For the text-containing cell, return its midpoint in (X, Y) coordinate format. 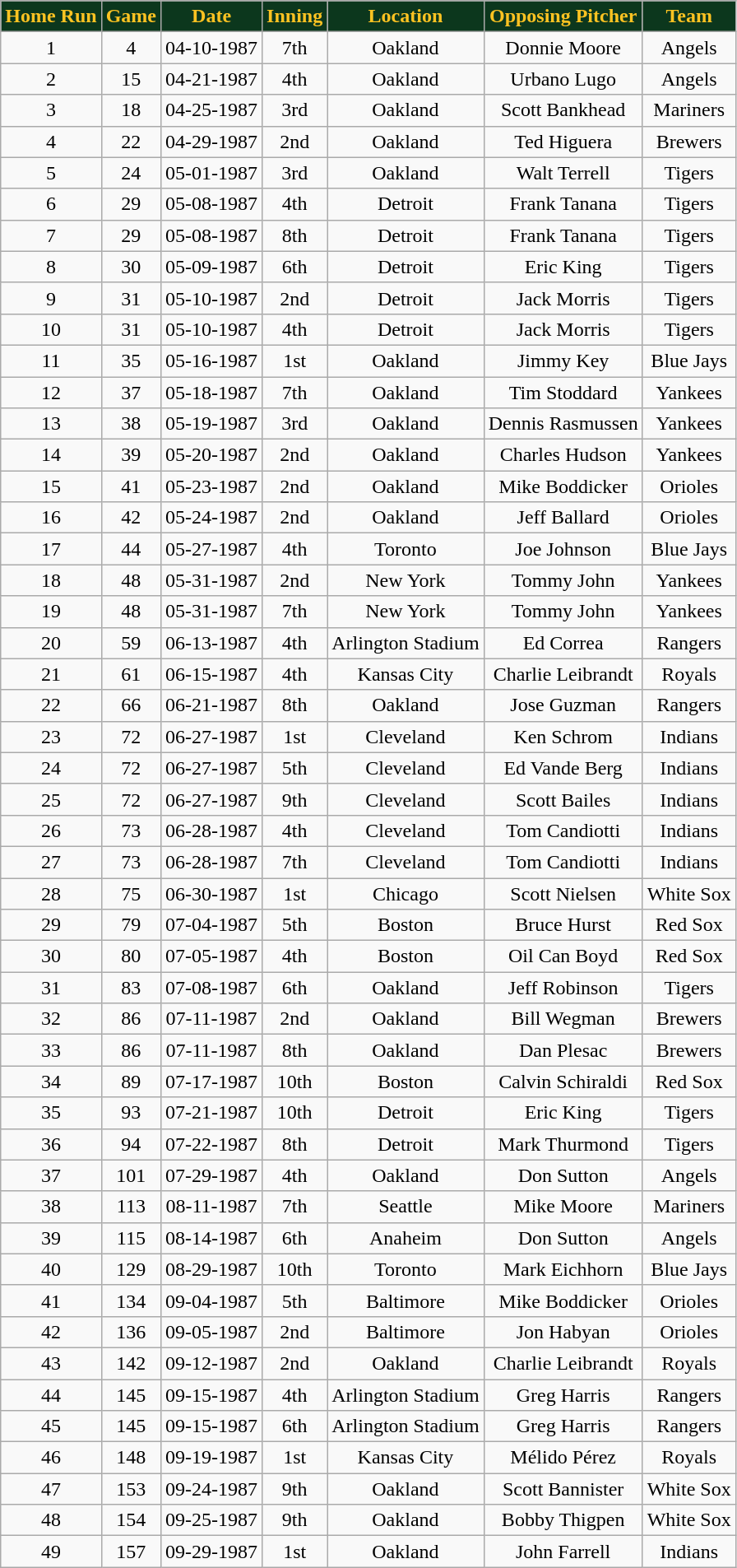
05-09-1987 (212, 267)
Joe Johnson (563, 549)
Jimmy Key (563, 361)
25 (51, 799)
Inning (294, 16)
43 (51, 1363)
34 (51, 1082)
101 (131, 1175)
09-29-1987 (212, 1552)
Mélido Pérez (563, 1458)
93 (131, 1113)
Scott Bailes (563, 799)
49 (51, 1552)
14 (51, 455)
20 (51, 643)
Ted Higuera (563, 142)
06-15-1987 (212, 674)
10 (51, 329)
Oil Can Boyd (563, 956)
Charles Hudson (563, 455)
05-19-1987 (212, 424)
Jose Guzman (563, 705)
Date (212, 16)
3 (51, 110)
79 (131, 925)
19 (51, 612)
09-04-1987 (212, 1300)
113 (131, 1207)
154 (131, 1520)
2 (51, 79)
Jeff Ballard (563, 518)
33 (51, 1050)
94 (131, 1144)
Walt Terrell (563, 173)
09-19-1987 (212, 1458)
07-04-1987 (212, 925)
66 (131, 705)
6 (51, 204)
Urbano Lugo (563, 79)
Dan Plesac (563, 1050)
Bill Wegman (563, 1019)
07-05-1987 (212, 956)
04-21-1987 (212, 79)
7 (51, 235)
Scott Bankhead (563, 110)
11 (51, 361)
09-25-1987 (212, 1520)
36 (51, 1144)
Seattle (406, 1207)
45 (51, 1426)
06-13-1987 (212, 643)
09-12-1987 (212, 1363)
08-11-1987 (212, 1207)
05-16-1987 (212, 361)
Ed Vande Berg (563, 768)
21 (51, 674)
07-08-1987 (212, 988)
Calvin Schiraldi (563, 1082)
12 (51, 393)
Donnie Moore (563, 48)
08-29-1987 (212, 1269)
40 (51, 1269)
Mark Eichhorn (563, 1269)
05-18-1987 (212, 393)
27 (51, 862)
05-20-1987 (212, 455)
26 (51, 831)
Opposing Pitcher (563, 16)
Scott Bannister (563, 1489)
32 (51, 1019)
07-17-1987 (212, 1082)
Team (689, 16)
Ed Correa (563, 643)
136 (131, 1332)
Scott Nielsen (563, 893)
Jon Habyan (563, 1332)
Chicago (406, 893)
23 (51, 737)
09-05-1987 (212, 1332)
Mark Thurmond (563, 1144)
Jeff Robinson (563, 988)
06-30-1987 (212, 893)
13 (51, 424)
16 (51, 518)
Dennis Rasmussen (563, 424)
75 (131, 893)
Bruce Hurst (563, 925)
Bobby Thigpen (563, 1520)
17 (51, 549)
John Farrell (563, 1552)
5 (51, 173)
Home Run (51, 16)
142 (131, 1363)
07-29-1987 (212, 1175)
07-21-1987 (212, 1113)
89 (131, 1082)
59 (131, 643)
04-10-1987 (212, 48)
07-22-1987 (212, 1144)
153 (131, 1489)
Ken Schrom (563, 737)
148 (131, 1458)
09-24-1987 (212, 1489)
08-14-1987 (212, 1238)
05-01-1987 (212, 173)
Tim Stoddard (563, 393)
115 (131, 1238)
05-24-1987 (212, 518)
134 (131, 1300)
8 (51, 267)
83 (131, 988)
04-25-1987 (212, 110)
157 (131, 1552)
9 (51, 298)
80 (131, 956)
05-27-1987 (212, 549)
47 (51, 1489)
Location (406, 16)
1 (51, 48)
61 (131, 674)
05-23-1987 (212, 486)
04-29-1987 (212, 142)
Anaheim (406, 1238)
129 (131, 1269)
06-21-1987 (212, 705)
Game (131, 16)
46 (51, 1458)
28 (51, 893)
Mike Moore (563, 1207)
